Extract the [x, y] coordinate from the center of the cell holding the provided text.  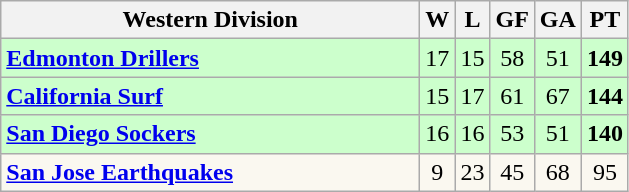
Edmonton Drillers [210, 58]
GF [512, 20]
L [472, 20]
San Diego Sockers [210, 134]
67 [558, 96]
95 [604, 172]
45 [512, 172]
53 [512, 134]
9 [438, 172]
California Surf [210, 96]
58 [512, 58]
68 [558, 172]
23 [472, 172]
144 [604, 96]
149 [604, 58]
Western Division [210, 20]
61 [512, 96]
San Jose Earthquakes [210, 172]
W [438, 20]
140 [604, 134]
PT [604, 20]
GA [558, 20]
